Provide the [x, y] coordinate of the cell's center where the given text is located.  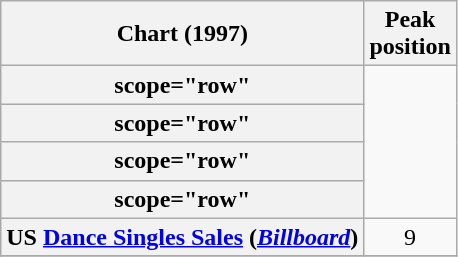
9 [410, 237]
Chart (1997) [182, 34]
Peakposition [410, 34]
US Dance Singles Sales (Billboard) [182, 237]
